Extract the (x, y) coordinate from the center of the cell holding the provided text.  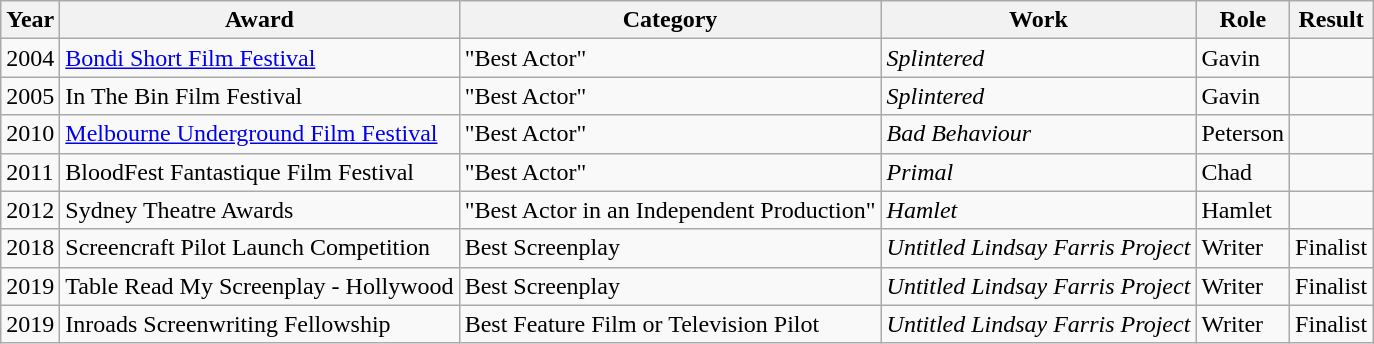
BloodFest Fantastique Film Festival (260, 172)
Result (1332, 20)
"Best Actor in an Independent Production" (670, 210)
Work (1038, 20)
2012 (30, 210)
Inroads Screenwriting Fellowship (260, 324)
2018 (30, 248)
Peterson (1243, 134)
2005 (30, 96)
Table Read My Screenplay - Hollywood (260, 286)
Melbourne Underground Film Festival (260, 134)
Chad (1243, 172)
2011 (30, 172)
Best Feature Film or Television Pilot (670, 324)
Bad Behaviour (1038, 134)
Bondi Short Film Festival (260, 58)
Screencraft Pilot Launch Competition (260, 248)
Category (670, 20)
Role (1243, 20)
2010 (30, 134)
Sydney Theatre Awards (260, 210)
Year (30, 20)
Award (260, 20)
Primal (1038, 172)
In The Bin Film Festival (260, 96)
2004 (30, 58)
